Determine the [x, y] coordinate at the center of the cell enclosing the given text.  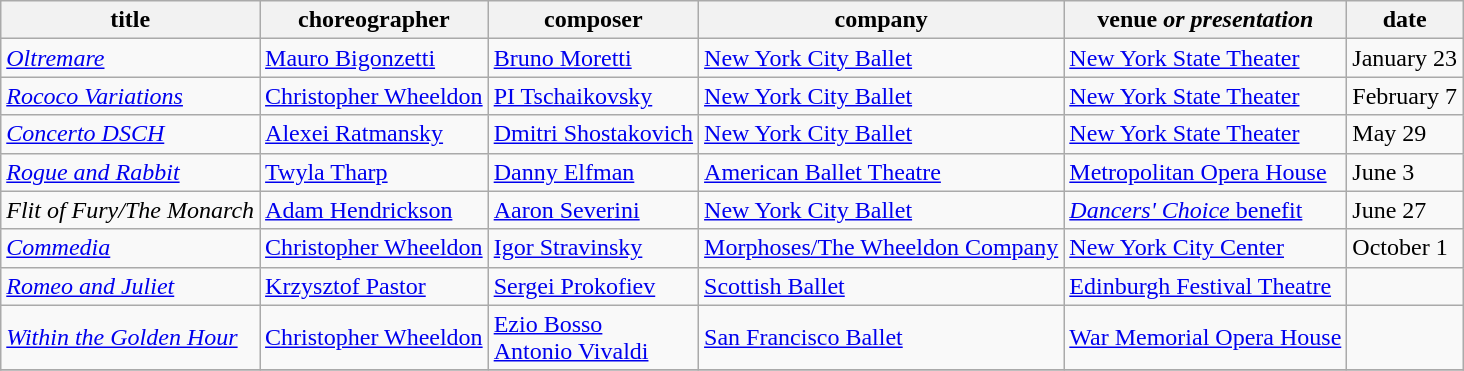
Edinburgh Festival Theatre [1206, 286]
Morphoses/The Wheeldon Company [882, 248]
Aaron Severini [593, 210]
Concerto DSCH [130, 134]
June 3 [1405, 172]
San Francisco Ballet [882, 338]
composer [593, 20]
choreographer [374, 20]
venue or presentation [1206, 20]
Krzysztof Pastor [374, 286]
June 27 [1405, 210]
Twyla Tharp [374, 172]
Commedia [130, 248]
PI Tschaikovsky [593, 96]
Bruno Moretti [593, 58]
Romeo and Juliet [130, 286]
Alexei Ratmansky [374, 134]
Dancers' Choice benefit [1206, 210]
Igor Stravinsky [593, 248]
Dmitri Shostakovich [593, 134]
January 23 [1405, 58]
Mauro Bigonzetti [374, 58]
Within the Golden Hour [130, 338]
date [1405, 20]
American Ballet Theatre [882, 172]
October 1 [1405, 248]
Scottish Ballet [882, 286]
May 29 [1405, 134]
Danny Elfman [593, 172]
February 7 [1405, 96]
Rococo Variations [130, 96]
Sergei Prokofiev [593, 286]
War Memorial Opera House [1206, 338]
Adam Hendrickson [374, 210]
Ezio BossoAntonio Vivaldi [593, 338]
company [882, 20]
title [130, 20]
Flit of Fury/The Monarch [130, 210]
Rogue and Rabbit [130, 172]
Oltremare [130, 58]
New York City Center [1206, 248]
Metropolitan Opera House [1206, 172]
